Determine the [x, y] coordinate at the center of the cell enclosing the given text.  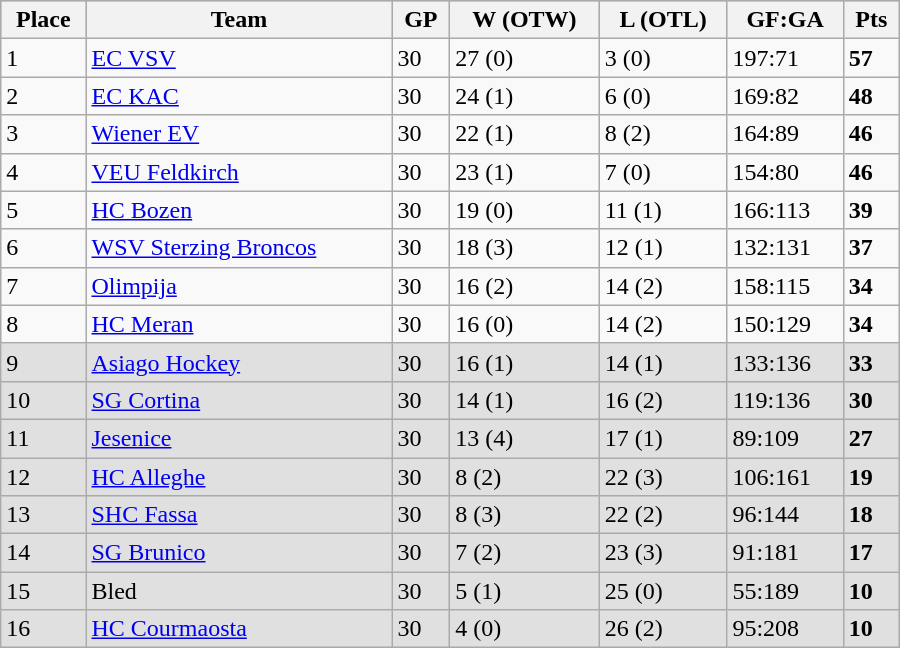
HC Bozen [239, 210]
L (OTL) [663, 20]
23 (3) [663, 553]
33 [871, 362]
19 (0) [525, 210]
SG Brunico [239, 553]
169:82 [785, 96]
HC Courmaosta [239, 629]
95:208 [785, 629]
18 [871, 515]
158:115 [785, 286]
57 [871, 58]
Wiener EV [239, 134]
5 (1) [525, 591]
23 (1) [525, 172]
8 [44, 324]
VEU Feldkirch [239, 172]
27 (0) [525, 58]
HC Alleghe [239, 477]
GP [421, 20]
15 [44, 591]
16 (1) [525, 362]
18 (3) [525, 248]
133:136 [785, 362]
132:131 [785, 248]
16 (0) [525, 324]
7 (2) [525, 553]
164:89 [785, 134]
9 [44, 362]
17 [871, 553]
Asiago Hockey [239, 362]
22 (3) [663, 477]
89:109 [785, 438]
4 [44, 172]
27 [871, 438]
HC Meran [239, 324]
Bled [239, 591]
11 [44, 438]
6 (0) [663, 96]
11 (1) [663, 210]
96:144 [785, 515]
5 [44, 210]
EC KAC [239, 96]
13 (4) [525, 438]
26 (2) [663, 629]
12 [44, 477]
3 [44, 134]
24 (1) [525, 96]
6 [44, 248]
1 [44, 58]
25 (0) [663, 591]
55:189 [785, 591]
Jesenice [239, 438]
119:136 [785, 400]
12 (1) [663, 248]
166:113 [785, 210]
3 (0) [663, 58]
91:181 [785, 553]
7 (0) [663, 172]
22 (1) [525, 134]
154:80 [785, 172]
37 [871, 248]
Olimpija [239, 286]
GF:GA [785, 20]
Place [44, 20]
SG Cortina [239, 400]
39 [871, 210]
EC VSV [239, 58]
13 [44, 515]
8 (3) [525, 515]
48 [871, 96]
W (OTW) [525, 20]
WSV Sterzing Broncos [239, 248]
Team [239, 20]
Pts [871, 20]
2 [44, 96]
19 [871, 477]
197:71 [785, 58]
4 (0) [525, 629]
7 [44, 286]
SHC Fassa [239, 515]
106:161 [785, 477]
16 [44, 629]
150:129 [785, 324]
17 (1) [663, 438]
22 (2) [663, 515]
14 [44, 553]
